Locate the cell with the specified text and output its (X, Y) center coordinate. 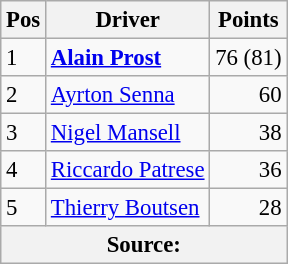
Ayrton Senna (128, 95)
Driver (128, 20)
2 (24, 95)
76 (81) (248, 58)
1 (24, 58)
4 (24, 170)
28 (248, 208)
5 (24, 208)
60 (248, 95)
38 (248, 133)
Riccardo Patrese (128, 170)
Pos (24, 20)
Thierry Boutsen (128, 208)
Points (248, 20)
Alain Prost (128, 58)
36 (248, 170)
3 (24, 133)
Nigel Mansell (128, 133)
Source: (144, 245)
